Provide the (X, Y) coordinate of the cell's center where the given text is located.  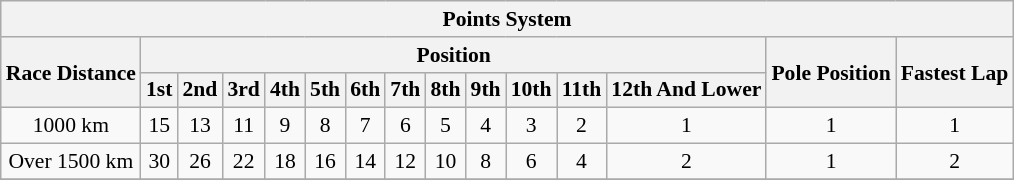
15 (160, 126)
1000 km (71, 126)
3 (532, 126)
12 (405, 162)
1st (160, 90)
30 (160, 162)
22 (244, 162)
Position (454, 55)
9 (285, 126)
12th And Lower (686, 90)
Fastest Lap (954, 72)
13 (200, 126)
5 (445, 126)
6th (365, 90)
5th (325, 90)
26 (200, 162)
4th (285, 90)
10 (445, 162)
Over 1500 km (71, 162)
2nd (200, 90)
14 (365, 162)
16 (325, 162)
18 (285, 162)
Points System (508, 19)
7 (365, 126)
11th (582, 90)
8th (445, 90)
Pole Position (830, 72)
Race Distance (71, 72)
11 (244, 126)
7th (405, 90)
10th (532, 90)
3rd (244, 90)
9th (486, 90)
